Identify which cell holds the provided text, then report its (x, y) central coordinate. 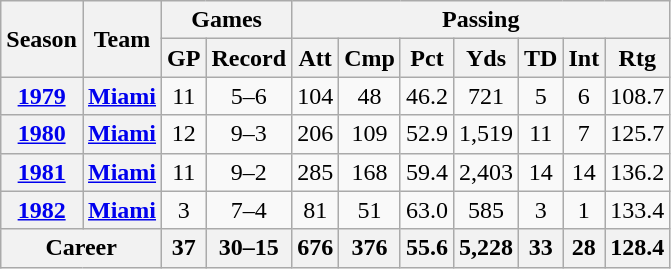
125.7 (638, 134)
46.2 (426, 96)
Pct (426, 58)
136.2 (638, 172)
168 (370, 172)
28 (584, 248)
Games (227, 20)
721 (486, 96)
Passing (481, 20)
5–6 (249, 96)
30–15 (249, 248)
59.4 (426, 172)
55.6 (426, 248)
Att (316, 58)
1979 (42, 96)
585 (486, 210)
6 (584, 96)
Rtg (638, 58)
Int (584, 58)
206 (316, 134)
Yds (486, 58)
108.7 (638, 96)
5 (541, 96)
7–4 (249, 210)
37 (184, 248)
Record (249, 58)
285 (316, 172)
133.4 (638, 210)
1 (584, 210)
376 (370, 248)
1982 (42, 210)
9–2 (249, 172)
Cmp (370, 58)
GP (184, 58)
12 (184, 134)
7 (584, 134)
1,519 (486, 134)
2,403 (486, 172)
9–3 (249, 134)
Career (82, 248)
104 (316, 96)
33 (541, 248)
81 (316, 210)
676 (316, 248)
48 (370, 96)
Team (122, 39)
1980 (42, 134)
109 (370, 134)
128.4 (638, 248)
5,228 (486, 248)
51 (370, 210)
52.9 (426, 134)
63.0 (426, 210)
1981 (42, 172)
Season (42, 39)
TD (541, 58)
